Extract the [x, y] coordinate from the center of the cell holding the provided text.  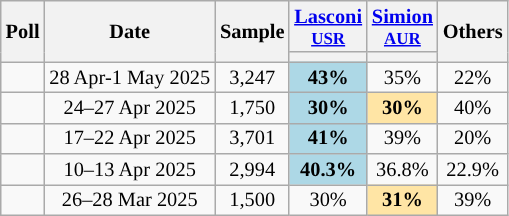
24–27 Apr 2025 [130, 108]
41% [328, 138]
1,500 [252, 200]
1,750 [252, 108]
22.9% [473, 170]
20% [473, 138]
SimionAUR [402, 26]
10–13 Apr 2025 [130, 170]
26–28 Mar 2025 [130, 200]
Date [130, 30]
LasconiUSR [328, 26]
40% [473, 108]
28 Apr-1 May 2025 [130, 78]
40.3% [328, 170]
2,994 [252, 170]
31% [402, 200]
43% [328, 78]
Others [473, 30]
Poll [23, 30]
35% [402, 78]
Sample [252, 30]
3,701 [252, 138]
22% [473, 78]
17–22 Apr 2025 [130, 138]
36.8% [402, 170]
3,247 [252, 78]
